From the cell containing the given text, extract its center point as (x, y) coordinate. 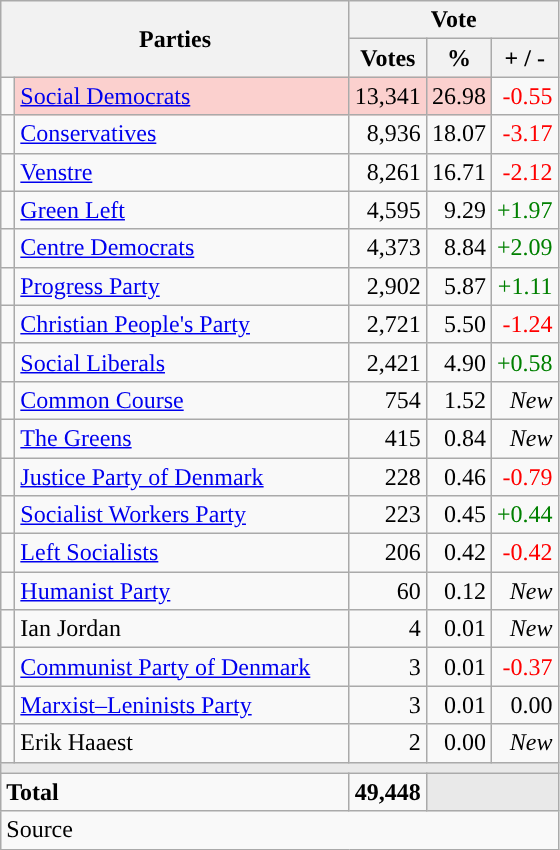
0.12 (458, 591)
2,721 (388, 324)
2 (388, 743)
754 (388, 400)
Vote (454, 20)
206 (388, 553)
26.98 (458, 96)
228 (388, 477)
4,373 (388, 248)
Conservatives (182, 134)
Parties (176, 39)
415 (388, 438)
0.45 (458, 515)
-0.79 (524, 477)
+1.11 (524, 286)
4 (388, 629)
Ian Jordan (182, 629)
8,936 (388, 134)
The Greens (182, 438)
Progress Party (182, 286)
8,261 (388, 172)
Communist Party of Denmark (182, 667)
Marxist–Leninists Party (182, 705)
0.46 (458, 477)
223 (388, 515)
+1.97 (524, 210)
Social Liberals (182, 362)
60 (388, 591)
Humanist Party (182, 591)
5.87 (458, 286)
4.90 (458, 362)
1.52 (458, 400)
2,902 (388, 286)
Total (176, 792)
-0.37 (524, 667)
% (458, 58)
Social Democrats (182, 96)
Erik Haaest (182, 743)
Justice Party of Denmark (182, 477)
+2.09 (524, 248)
+ / - (524, 58)
Common Course (182, 400)
0.84 (458, 438)
Venstre (182, 172)
8.84 (458, 248)
Centre Democrats (182, 248)
49,448 (388, 792)
Christian People's Party (182, 324)
13,341 (388, 96)
Votes (388, 58)
9.29 (458, 210)
0.42 (458, 553)
4,595 (388, 210)
5.50 (458, 324)
Green Left (182, 210)
-0.55 (524, 96)
-0.42 (524, 553)
+0.58 (524, 362)
-3.17 (524, 134)
Left Socialists (182, 553)
+0.44 (524, 515)
-1.24 (524, 324)
-2.12 (524, 172)
18.07 (458, 134)
Source (280, 830)
16.71 (458, 172)
2,421 (388, 362)
Socialist Workers Party (182, 515)
